Search for the cell housing the specified text and yield its [X, Y] center coordinate. 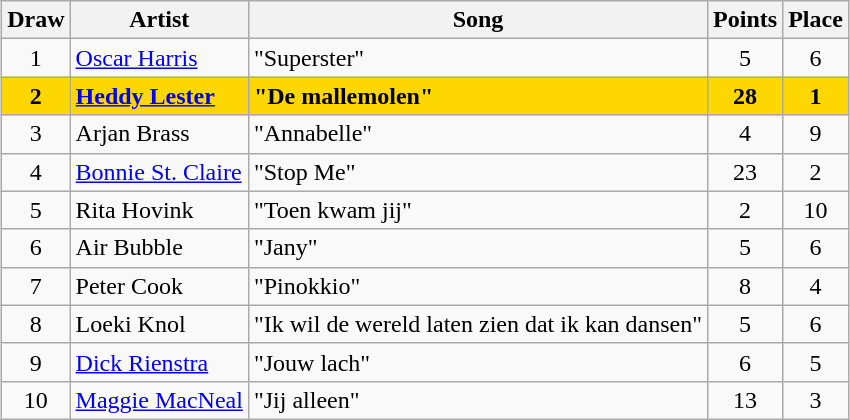
Air Bubble [159, 248]
7 [36, 286]
Bonnie St. Claire [159, 172]
"Jouw lach" [478, 362]
"Stop Me" [478, 172]
23 [746, 172]
"Ik wil de wereld laten zien dat ik kan dansen" [478, 324]
Loeki Knol [159, 324]
Draw [36, 20]
28 [746, 96]
Points [746, 20]
Maggie MacNeal [159, 400]
"Toen kwam jij" [478, 210]
"De mallemolen" [478, 96]
Artist [159, 20]
"Superster" [478, 58]
Rita Hovink [159, 210]
Place [816, 20]
"Jij alleen" [478, 400]
Arjan Brass [159, 134]
13 [746, 400]
Dick Rienstra [159, 362]
"Pinokkio" [478, 286]
Heddy Lester [159, 96]
"Annabelle" [478, 134]
Song [478, 20]
Peter Cook [159, 286]
Oscar Harris [159, 58]
"Jany" [478, 248]
